Output the (X, Y) coordinate of the center of the cell containing the given text.  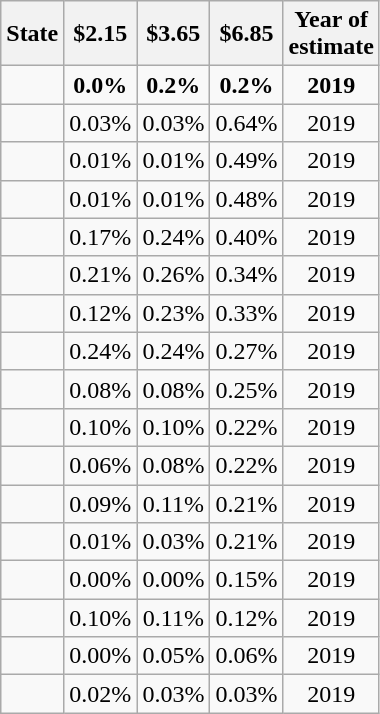
0.34% (246, 275)
0.27% (246, 351)
$2.15 (100, 34)
0.15% (246, 580)
Year ofestimate (331, 34)
0.09% (100, 503)
0.33% (246, 313)
0.02% (100, 694)
0.05% (174, 656)
0.64% (246, 123)
0.48% (246, 199)
$3.65 (174, 34)
0.23% (174, 313)
0.40% (246, 237)
0.49% (246, 161)
State (32, 34)
0.17% (100, 237)
$6.85 (246, 34)
0.26% (174, 275)
0.0% (100, 85)
0.25% (246, 389)
